Find where the given text appears and provide that cell's center as (X, Y) coordinate. 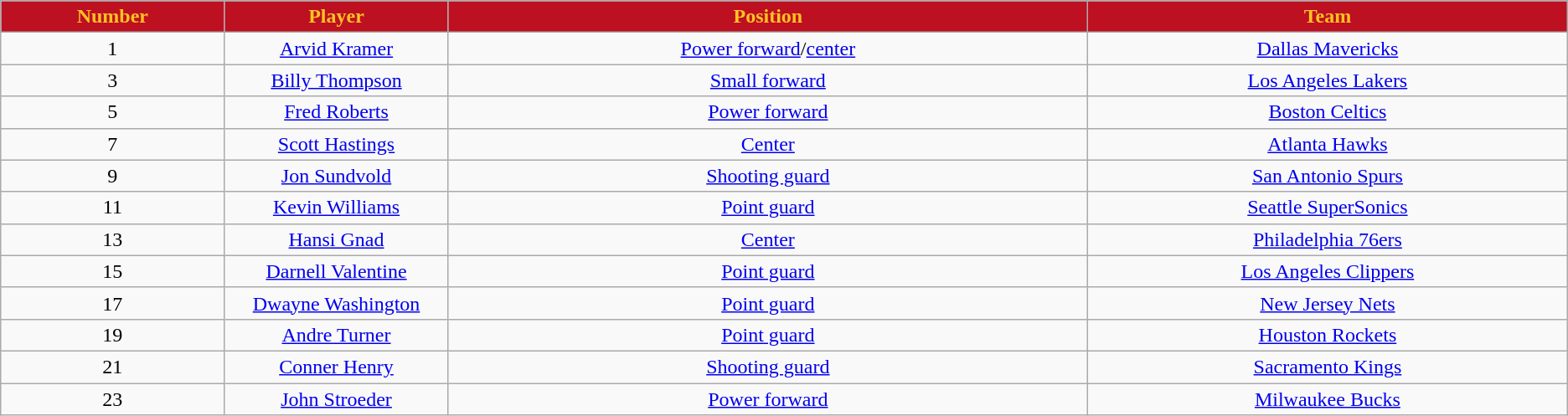
Small forward (767, 80)
Position (767, 17)
17 (112, 303)
Atlanta Hawks (1328, 144)
13 (112, 239)
Los Angeles Clippers (1328, 271)
Conner Henry (337, 367)
Hansi Gnad (337, 239)
Darnell Valentine (337, 271)
23 (112, 399)
15 (112, 271)
Scott Hastings (337, 144)
Houston Rockets (1328, 335)
Dallas Mavericks (1328, 49)
21 (112, 367)
Number (112, 17)
Milwaukee Bucks (1328, 399)
7 (112, 144)
Jon Sundvold (337, 176)
Philadelphia 76ers (1328, 239)
San Antonio Spurs (1328, 176)
9 (112, 176)
3 (112, 80)
Player (337, 17)
Kevin Williams (337, 208)
Team (1328, 17)
New Jersey Nets (1328, 303)
11 (112, 208)
Dwayne Washington (337, 303)
Sacramento Kings (1328, 367)
Los Angeles Lakers (1328, 80)
5 (112, 112)
Arvid Kramer (337, 49)
Billy Thompson (337, 80)
Fred Roberts (337, 112)
John Stroeder (337, 399)
Seattle SuperSonics (1328, 208)
Boston Celtics (1328, 112)
1 (112, 49)
19 (112, 335)
Andre Turner (337, 335)
Power forward/center (767, 49)
